Scan for the cell matching the given text and deliver its [x, y] coordinate at center. 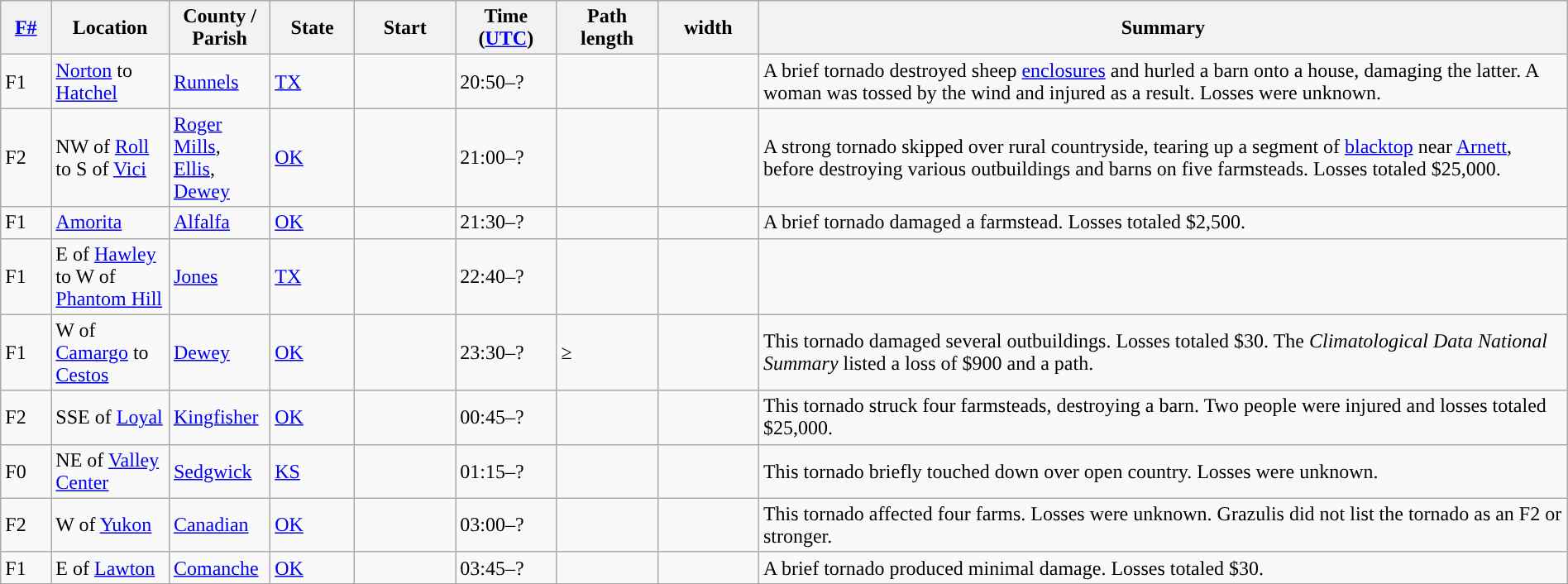
Runnels [219, 81]
F# [26, 28]
A brief tornado produced minimal damage. Losses totaled $30. [1163, 567]
Roger Mills, Ellis, Dewey [219, 157]
This tornado affected four farms. Losses were unknown. Grazulis did not list the tornado as an F2 or stronger. [1163, 524]
03:45–? [506, 567]
22:40–? [506, 276]
Start [405, 28]
≥ [607, 352]
This tornado struck four farmsteads, destroying a barn. Two people were injured and losses totaled $25,000. [1163, 417]
Kingfisher [219, 417]
21:00–? [506, 157]
Time (UTC) [506, 28]
Summary [1163, 28]
This tornado damaged several outbuildings. Losses totaled $30. The Climatological Data National Summary listed a loss of $900 and a path. [1163, 352]
W of Camargo to Cestos [111, 352]
Location [111, 28]
00:45–? [506, 417]
Sedgwick [219, 472]
F0 [26, 472]
Canadian [219, 524]
Comanche [219, 567]
01:15–? [506, 472]
County / Parish [219, 28]
03:00–? [506, 524]
This tornado briefly touched down over open country. Losses were unknown. [1163, 472]
23:30–? [506, 352]
NW of Roll to S of Vici [111, 157]
21:30–? [506, 223]
SSE of Loyal [111, 417]
width [708, 28]
Dewey [219, 352]
Norton to Hatchel [111, 81]
A brief tornado damaged a farmstead. Losses totaled $2,500. [1163, 223]
Path length [607, 28]
20:50–? [506, 81]
Amorita [111, 223]
Jones [219, 276]
Alfalfa [219, 223]
E of Lawton [111, 567]
State [313, 28]
W of Yukon [111, 524]
KS [313, 472]
NE of Valley Center [111, 472]
E of Hawley to W of Phantom Hill [111, 276]
